Determine the (x, y) coordinate at the center of the cell enclosing the given text.  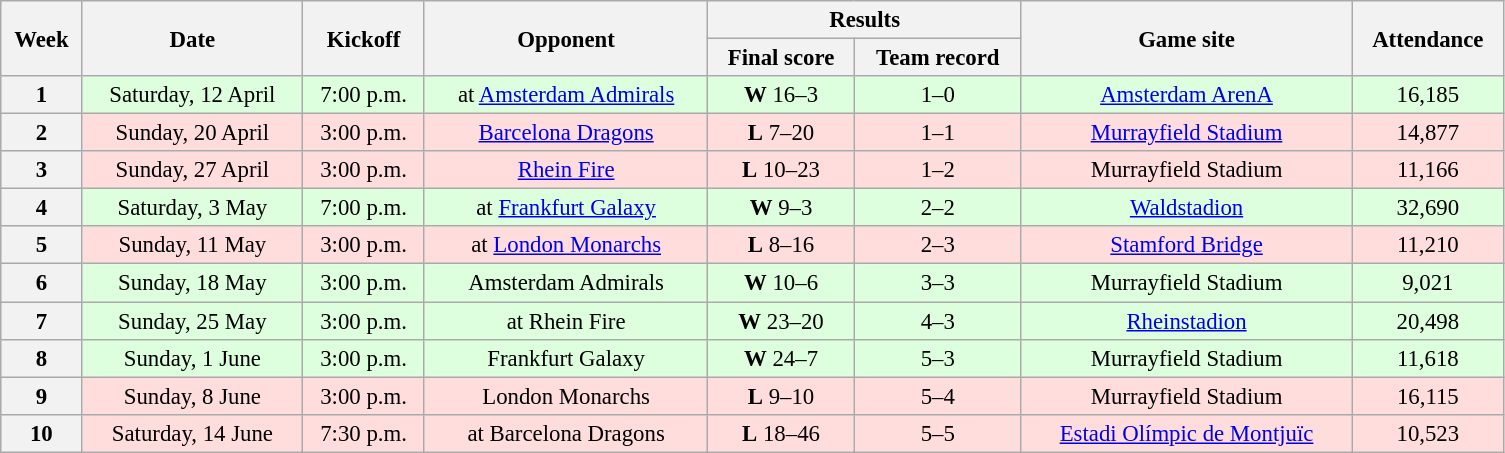
Saturday, 12 April (192, 95)
4–3 (938, 321)
Game site (1186, 38)
Sunday, 1 June (192, 358)
Rhein Fire (566, 170)
10 (42, 433)
Amsterdam ArenA (1186, 95)
Week (42, 38)
at Frankfurt Galaxy (566, 208)
5 (42, 245)
14,877 (1428, 133)
11,166 (1428, 170)
1–1 (938, 133)
10,523 (1428, 433)
Sunday, 18 May (192, 283)
Stamford Bridge (1186, 245)
Frankfurt Galaxy (566, 358)
at Rhein Fire (566, 321)
W 23–20 (781, 321)
3 (42, 170)
1 (42, 95)
Sunday, 27 April (192, 170)
L 18–46 (781, 433)
Barcelona Dragons (566, 133)
Saturday, 14 June (192, 433)
at Amsterdam Admirals (566, 95)
5–4 (938, 396)
W 16–3 (781, 95)
1–0 (938, 95)
Saturday, 3 May (192, 208)
Amsterdam Admirals (566, 283)
W 10–6 (781, 283)
9 (42, 396)
7:30 p.m. (364, 433)
W 24–7 (781, 358)
20,498 (1428, 321)
Kickoff (364, 38)
7 (42, 321)
L 7–20 (781, 133)
W 9–3 (781, 208)
Sunday, 25 May (192, 321)
16,115 (1428, 396)
11,618 (1428, 358)
London Monarchs (566, 396)
5–3 (938, 358)
Rheinstadion (1186, 321)
L 8–16 (781, 245)
L 9–10 (781, 396)
L 10–23 (781, 170)
Waldstadion (1186, 208)
Sunday, 11 May (192, 245)
6 (42, 283)
11,210 (1428, 245)
1–2 (938, 170)
Attendance (1428, 38)
at Barcelona Dragons (566, 433)
Sunday, 20 April (192, 133)
Estadi Olímpic de Montjuïc (1186, 433)
4 (42, 208)
8 (42, 358)
at London Monarchs (566, 245)
32,690 (1428, 208)
5–5 (938, 433)
Opponent (566, 38)
Results (865, 20)
9,021 (1428, 283)
2–3 (938, 245)
2–2 (938, 208)
Final score (781, 58)
Sunday, 8 June (192, 396)
2 (42, 133)
Team record (938, 58)
Date (192, 38)
3–3 (938, 283)
16,185 (1428, 95)
